Find where the given text appears and provide that cell's center as (x, y) coordinate. 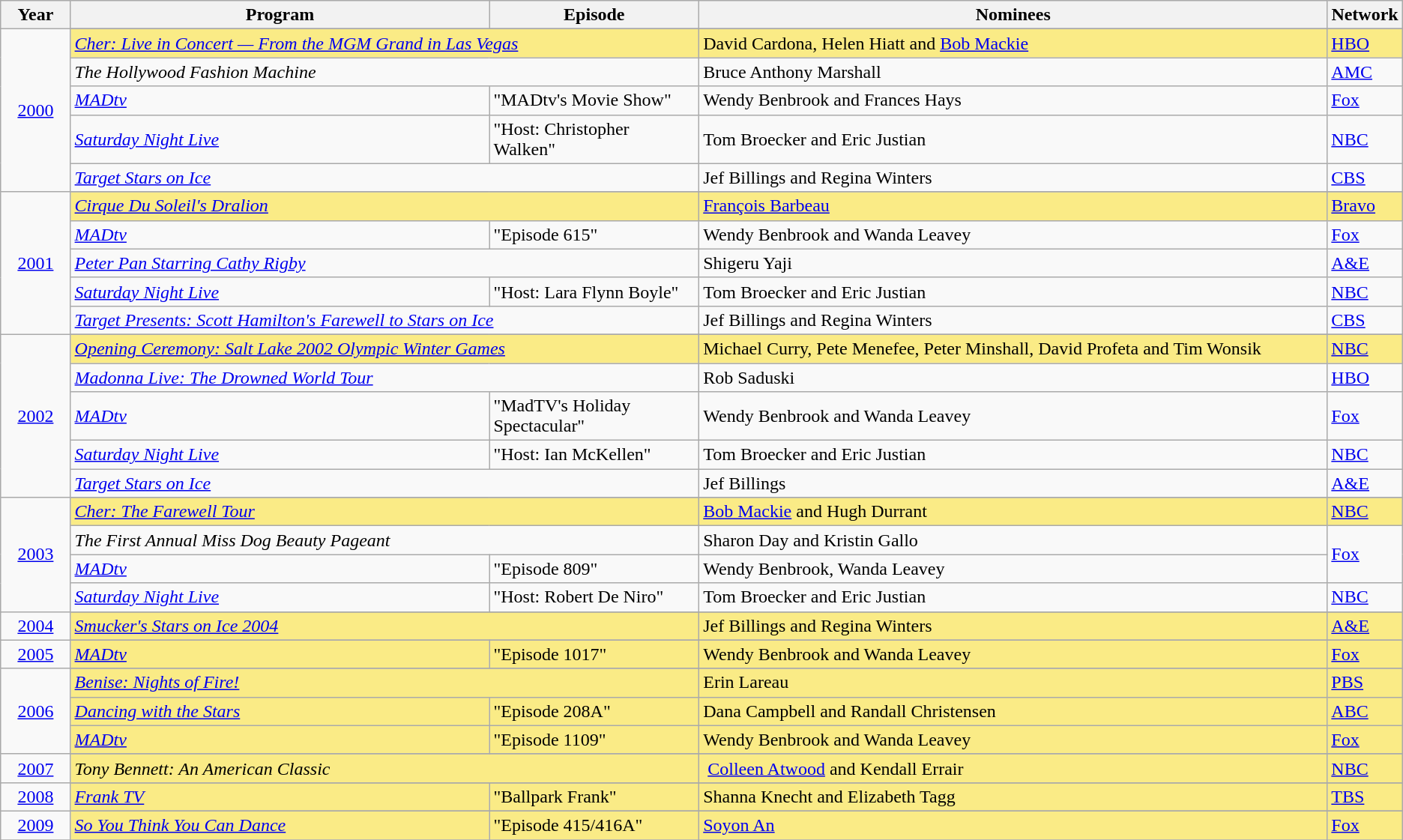
2006 (36, 711)
Bob Mackie and Hugh Durrant (1013, 512)
François Barbeau (1013, 206)
David Cardona, Helen Hiatt and Bob Mackie (1013, 43)
"Ballpark Frank" (594, 797)
Benise: Nights of Fire! (385, 683)
So You Think You Can Dance (280, 825)
Erin Lareau (1013, 683)
"Episode 208A" (594, 711)
Shigeru Yaji (1013, 263)
2004 (36, 626)
Tony Bennett: An American Classic (385, 768)
Opening Ceremony: Salt Lake 2002 Olympic Winter Games (385, 348)
"Episode 415/416A" (594, 825)
"MADtv's Movie Show" (594, 100)
PBS (1365, 683)
2008 (36, 797)
AMC (1365, 72)
Jef Billings (1013, 483)
Bruce Anthony Marshall (1013, 72)
Smucker's Stars on Ice 2004 (385, 626)
Madonna Live: The Drowned World Tour (385, 377)
Program (280, 15)
Wendy Benbrook and Frances Hays (1013, 100)
The First Annual Miss Dog Beauty Pageant (385, 540)
Cher: The Farewell Tour (385, 512)
2005 (36, 654)
Shanna Knecht and Elizabeth Tagg (1013, 797)
ABC (1365, 711)
Sharon Day and Kristin Gallo (1013, 540)
"Episode 615" (594, 235)
"Host: Ian McKellen" (594, 455)
Wendy Benbrook, Wanda Leavey (1013, 569)
Target Presents: Scott Hamilton's Farewell to Stars on Ice (385, 320)
Cher: Live in Concert — From the MGM Grand in Las Vegas (385, 43)
"Host: Robert De Niro" (594, 597)
Dancing with the Stars (280, 711)
Bravo (1365, 206)
TBS (1365, 797)
Colleen Atwood and Kendall Errair (1013, 768)
Michael Curry, Pete Menefee, Peter Minshall, David Profeta and Tim Wonsik (1013, 348)
Cirque Du Soleil's Dralion (385, 206)
2007 (36, 768)
"Episode 809" (594, 569)
2003 (36, 555)
Year (36, 15)
"Episode 1109" (594, 740)
"Host: Christopher Walken" (594, 139)
Network (1365, 15)
2009 (36, 825)
Nominees (1013, 15)
Frank TV (280, 797)
Rob Saduski (1013, 377)
Peter Pan Starring Cathy Rigby (385, 263)
"Episode 1017" (594, 654)
2000 (36, 111)
Episode (594, 15)
2002 (36, 415)
"MadTV's Holiday Spectacular" (594, 417)
Dana Campbell and Randall Christensen (1013, 711)
"Host: Lara Flynn Boyle" (594, 291)
The Hollywood Fashion Machine (385, 72)
2001 (36, 263)
Soyon An (1013, 825)
